Locate the cell with the specified text and output its [X, Y] center coordinate. 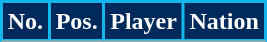
Nation [224, 22]
Player [144, 22]
No. [26, 22]
Pos. [76, 22]
